Scan for the cell matching the given text and deliver its (x, y) coordinate at center. 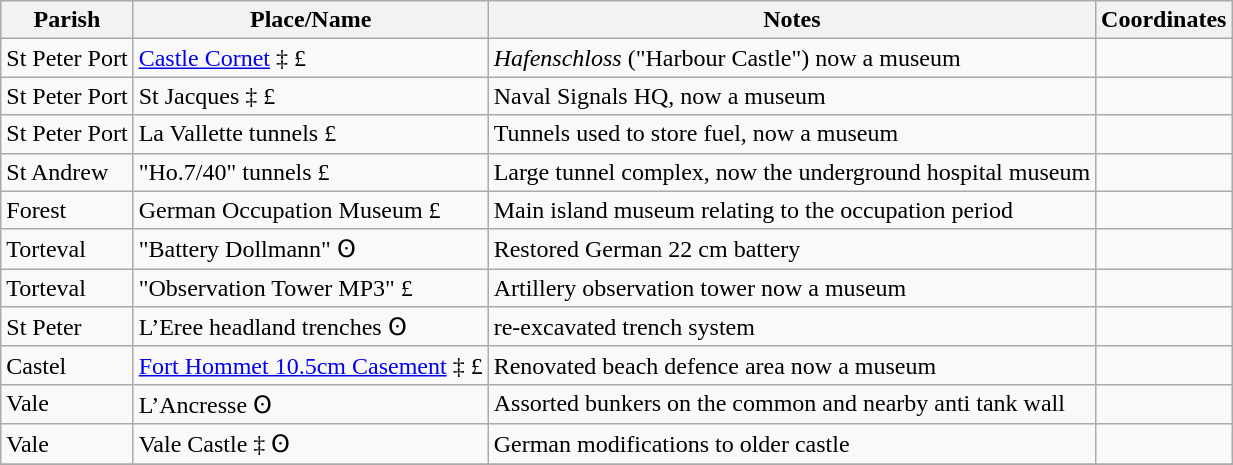
Castle Cornet ‡ £ (310, 58)
Artillery observation tower now a museum (792, 288)
St Andrew (67, 172)
re-excavated trench system (792, 327)
St Peter (67, 327)
Hafenschloss ("Harbour Castle") now a museum (792, 58)
Large tunnel complex, now the underground hospital museum (792, 172)
Fort Hommet 10.5cm Casement ‡ £ (310, 365)
"Observation Tower MP3" £ (310, 288)
German Occupation Museum £ (310, 210)
Notes (792, 20)
Assorted bunkers on the common and nearby anti tank wall (792, 404)
Forest (67, 210)
Tunnels used to store fuel, now a museum (792, 134)
Naval Signals HQ, now a museum (792, 96)
St Jacques ‡ £ (310, 96)
Parish (67, 20)
Coordinates (1164, 20)
L’Eree headland trenches ʘ (310, 327)
Place/Name (310, 20)
La Vallette tunnels £ (310, 134)
Restored German 22 cm battery (792, 249)
Main island museum relating to the occupation period (792, 210)
Vale Castle ‡ ʘ (310, 444)
German modifications to older castle (792, 444)
L’Ancresse ʘ (310, 404)
"Ho.7/40" tunnels £ (310, 172)
"Battery Dollmann" ʘ (310, 249)
Renovated beach defence area now a museum (792, 365)
Castel (67, 365)
